Determine the (x, y) coordinate at the center of the cell enclosing the given text.  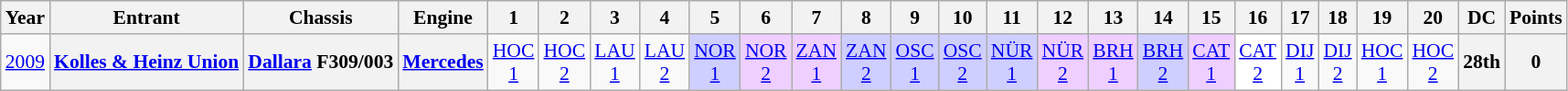
ZAN1 (816, 63)
LAU2 (665, 63)
Mercedes (443, 63)
20 (1433, 17)
2 (564, 17)
4 (665, 17)
Chassis (320, 17)
28th (1481, 63)
19 (1382, 17)
NÜR1 (1012, 63)
NOR1 (715, 63)
16 (1258, 17)
Points (1536, 17)
Entrant (146, 17)
DIJ1 (1300, 63)
10 (963, 17)
OSC1 (915, 63)
LAU1 (614, 63)
6 (766, 17)
9 (915, 17)
Year (26, 17)
Dallara F309/003 (320, 63)
Engine (443, 17)
BRH1 (1114, 63)
DC (1481, 17)
BRH2 (1163, 63)
13 (1114, 17)
Kolles & Heinz Union (146, 63)
CAT1 (1211, 63)
15 (1211, 17)
17 (1300, 17)
DIJ2 (1337, 63)
11 (1012, 17)
NOR2 (766, 63)
1 (514, 17)
7 (816, 17)
CAT2 (1258, 63)
NÜR2 (1062, 63)
5 (715, 17)
3 (614, 17)
14 (1163, 17)
2009 (26, 63)
0 (1536, 63)
OSC2 (963, 63)
12 (1062, 17)
18 (1337, 17)
ZAN2 (866, 63)
8 (866, 17)
